Capture the cell that displays the provided text and extract its [x, y] central coordinate. 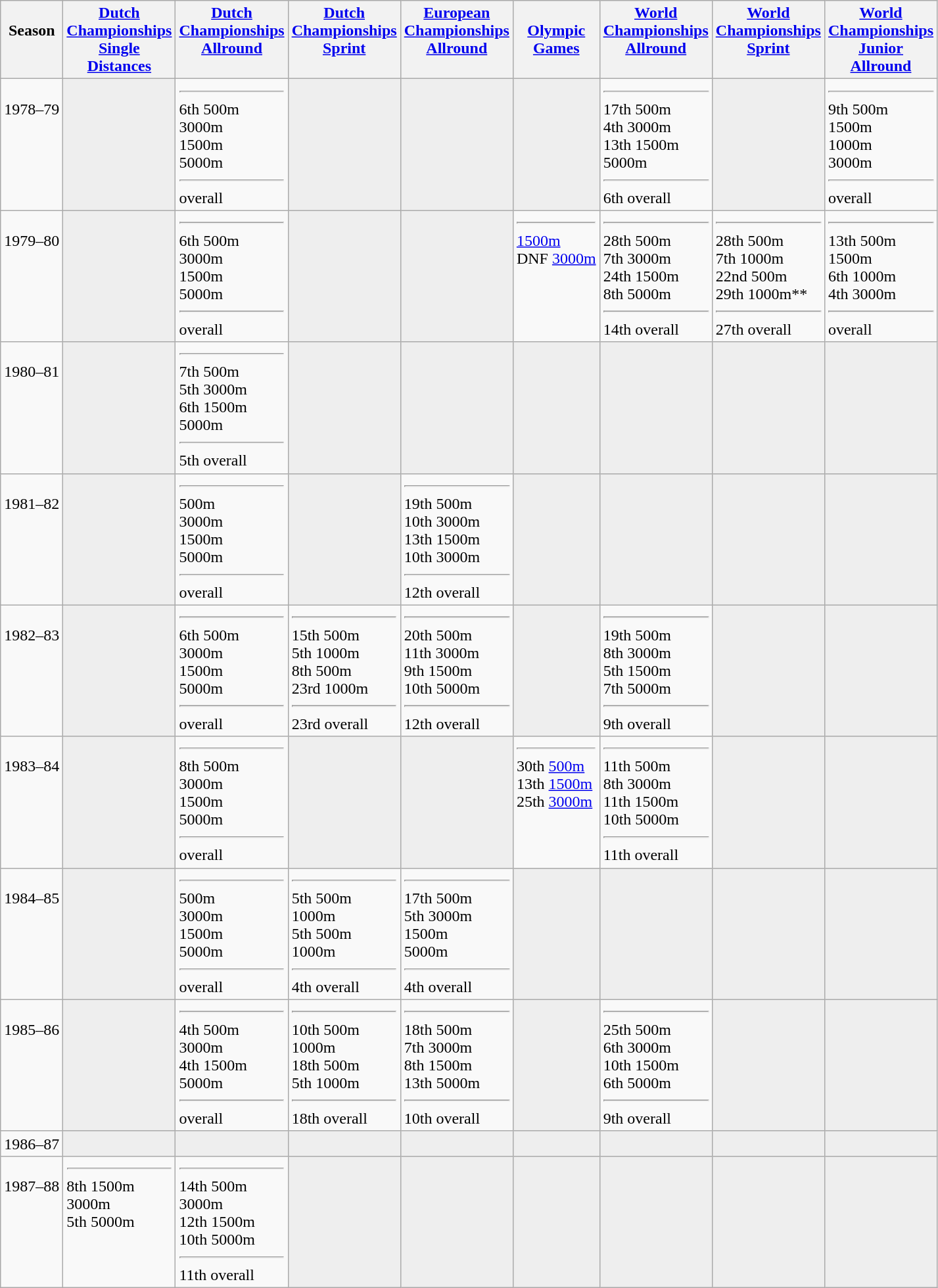
8th 1500m 3000m 5th 5000m [120, 1222]
1978–79 [32, 145]
1984–85 [32, 934]
World Championships Junior Allround [881, 39]
10th 500m 1000m 18th 500m 5th 1000m 18th overall [344, 1065]
7th 500m 5th 3000m 6th 1500m 5000m 5th overall [231, 408]
5th 500m 1000m 5th 500m 1000m 4th overall [344, 934]
Season [32, 39]
19th 500m 8th 3000m 5th 1500m 7th 5000m 9th overall [656, 671]
11th 500m 8th 3000m 11th 1500m 10th 5000m 11th overall [656, 802]
25th 500m 6th 3000m 10th 1500m 6th 5000m 9th overall [656, 1065]
Dutch Championships Single Distances [120, 39]
Olympic Games [556, 39]
17th 500m 4th 3000m 13th 1500m 5000m 6th overall [656, 145]
1983–84 [32, 802]
20th 500m 11th 3000m 9th 1500m 10th 5000m 12th overall [456, 671]
17th 500m 5th 3000m 1500m 5000m 4th overall [456, 934]
19th 500m 10th 3000m 13th 1500m 10th 3000m 12th overall [456, 539]
1980–81 [32, 408]
1986–87 [32, 1143]
15th 500m 5th 1000m 8th 500m 23rd 1000m 23rd overall [344, 671]
14th 500m 3000m 12th 1500m 10th 5000m 11th overall [231, 1222]
1981–82 [32, 539]
1985–86 [32, 1065]
World Championships Allround [656, 39]
9th 500m 1500m 1000m 3000m overall [881, 145]
8th 500m 3000m 1500m 5000m overall [231, 802]
1987–88 [32, 1222]
4th 500m 3000m 4th 1500m 5000m overall [231, 1065]
28th 500m 7th 3000m 24th 1500m 8th 5000m 14th overall [656, 276]
13th 500m 1500m 6th 1000m 4th 3000m overall [881, 276]
World Championships Sprint [768, 39]
30th 500m 13th 1500m 25th 3000m [556, 802]
1979–80 [32, 276]
18th 500m 7th 3000m 8th 1500m 13th 5000m 10th overall [456, 1065]
European Championships Allround [456, 39]
Dutch Championships Allround [231, 39]
1500m DNF 3000m [556, 276]
Dutch Championships Sprint [344, 39]
28th 500m 7th 1000m 22nd 500m 29th 1000m** 27th overall [768, 276]
1982–83 [32, 671]
